Find where the given text appears and provide that cell's center as [X, Y] coordinate. 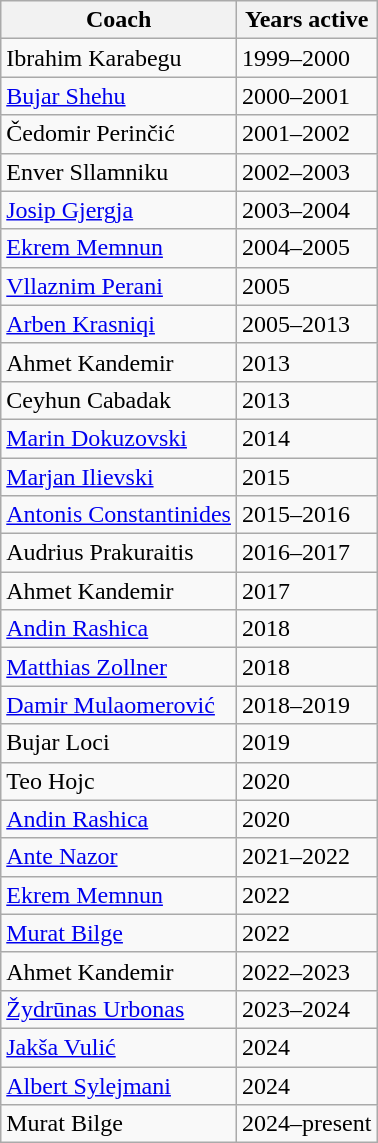
2016–2017 [306, 553]
Bujar Loci [119, 743]
Arben Krasniqi [119, 324]
2002–2003 [306, 172]
2017 [306, 591]
2022–2023 [306, 971]
2014 [306, 438]
Coach [119, 20]
Josip Gjergja [119, 210]
Ibrahim Karabegu [119, 58]
Albert Sylejmani [119, 1085]
Žydrūnas Urbonas [119, 1009]
2005 [306, 286]
2018–2019 [306, 705]
2000–2001 [306, 96]
2024–present [306, 1124]
Vllaznim Perani [119, 286]
Jakša Vulić [119, 1047]
Čedomir Perinčić [119, 134]
Years active [306, 20]
Ante Nazor [119, 857]
Marjan Ilievski [119, 477]
2015 [306, 477]
2003–2004 [306, 210]
Damir Mulaomerović [119, 705]
Antonis Constantinides [119, 515]
2019 [306, 743]
2005–2013 [306, 324]
1999–2000 [306, 58]
2001–2002 [306, 134]
2021–2022 [306, 857]
Matthias Zollner [119, 667]
Marin Dokuzovski [119, 438]
2023–2024 [306, 1009]
2004–2005 [306, 248]
Teo Hojc [119, 781]
Bujar Shehu [119, 96]
Ceyhun Cabadak [119, 400]
2015–2016 [306, 515]
Enver Sllamniku [119, 172]
Audrius Prakuraitis [119, 553]
